Locate the cell with the specified text and output its (X, Y) center coordinate. 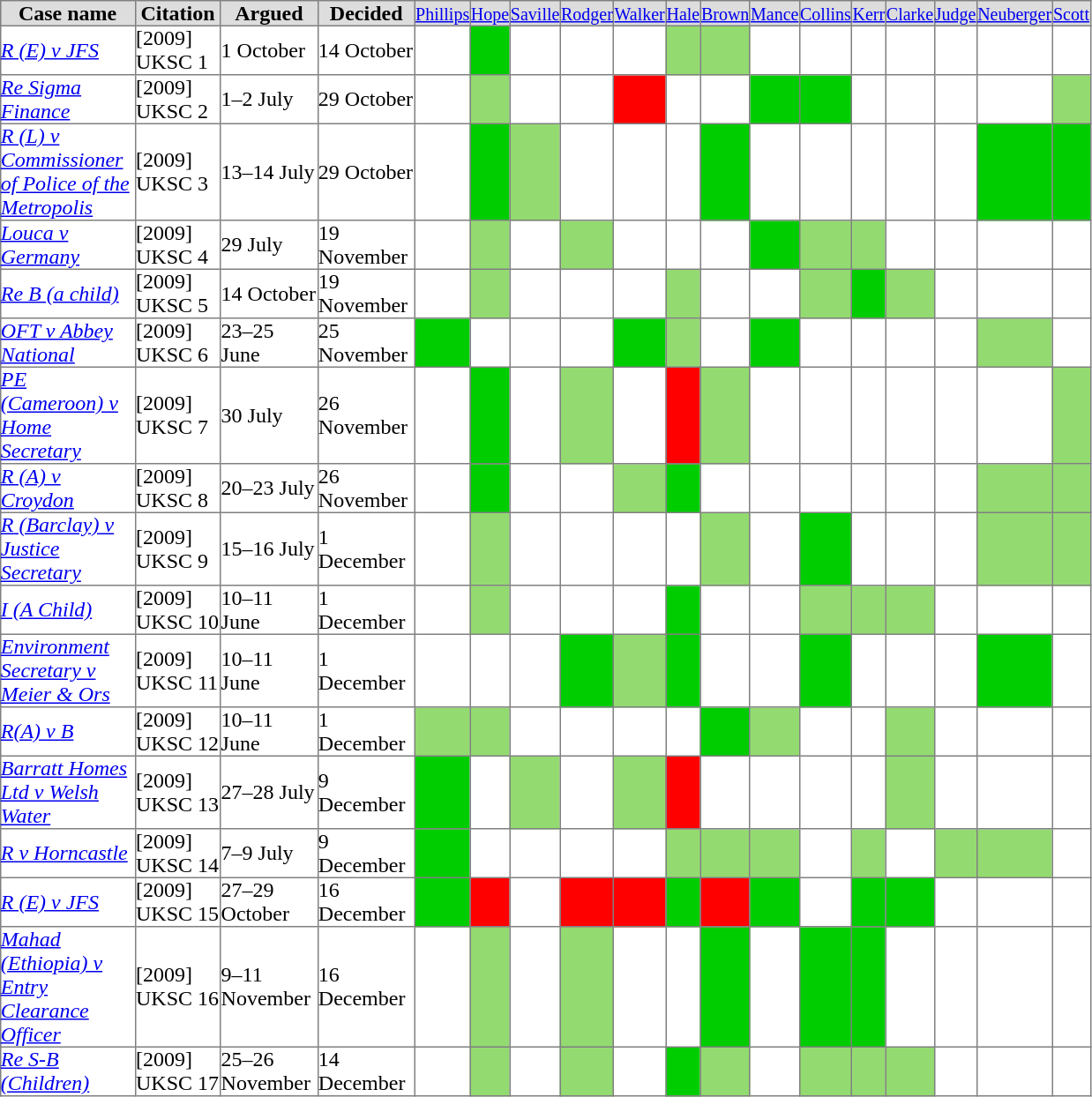
[2009] UKSC 4 (178, 245)
OFT v Abbey National (67, 343)
[2009] UKSC 17 (178, 1071)
20–23 July (269, 489)
[2009] UKSC 11 (178, 670)
Mahad (Ethiopia) v Entry Clearance Officer (67, 987)
R (L) v Commissioner of Police of the Metropolis (67, 172)
1 October (269, 50)
R(A) v B (67, 732)
Hale (684, 13)
25 November (366, 343)
[2009] UKSC 7 (178, 415)
Collins (826, 13)
Argued (269, 13)
Brown (725, 13)
Saville (535, 13)
14 December (366, 1071)
[2009] UKSC 8 (178, 489)
[2009] UKSC 6 (178, 343)
[2009] UKSC 16 (178, 987)
Judge (955, 13)
27–28 July (269, 792)
[2009] UKSC 12 (178, 732)
Neuberger (1014, 13)
Re B (a child) (67, 294)
15–16 July (269, 548)
Barratt Homes Ltd v Welsh Water (67, 792)
Re S-B (Children) (67, 1071)
Citation (178, 13)
[2009] UKSC 9 (178, 548)
23–25 June (269, 343)
[2009] UKSC 15 (178, 902)
[2009] UKSC 2 (178, 100)
R v Horncastle (67, 854)
27–29 October (269, 902)
[2009] UKSC 3 (178, 172)
Re Sigma Finance (67, 100)
I (A Child) (67, 610)
30 July (269, 415)
7–9 July (269, 854)
[2009] UKSC 14 (178, 854)
[2009] UKSC 5 (178, 294)
25–26 November (269, 1071)
Louca v Germany (67, 245)
PE (Cameroon) v Home Secretary (67, 415)
[2009] UKSC 13 (178, 792)
Hope (490, 13)
1–2 July (269, 100)
[2009] UKSC 10 (178, 610)
Environment Secretary v Meier & Ors (67, 670)
Scott (1071, 13)
R (Barclay) v Justice Secretary (67, 548)
9–11 November (269, 987)
Phillips (443, 13)
[2009] UKSC 1 (178, 50)
Rodger (587, 13)
29 July (269, 245)
Clarke (910, 13)
Decided (366, 13)
Mance (774, 13)
R (A) v Croydon (67, 489)
Kerr (869, 13)
13–14 July (269, 172)
Case name (67, 13)
Walker (640, 13)
